Locate the cell with the specified text and output its [X, Y] center coordinate. 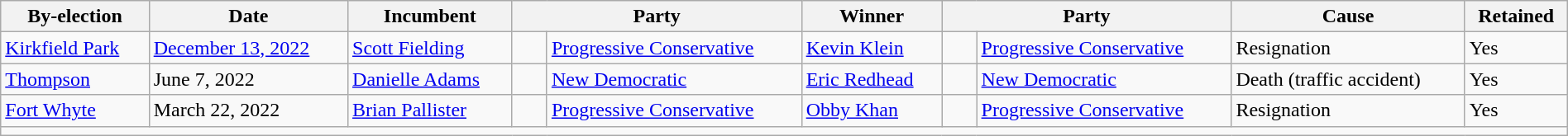
Kirkfield Park [74, 48]
Date [248, 16]
By-election [74, 16]
Thompson [74, 79]
Cause [1348, 16]
Danielle Adams [430, 79]
Incumbent [430, 16]
Eric Redhead [872, 79]
Fort Whyte [74, 110]
Death (traffic accident) [1348, 79]
March 22, 2022 [248, 110]
Obby Khan [872, 110]
Retained [1516, 16]
Kevin Klein [872, 48]
Winner [872, 16]
Brian Pallister [430, 110]
June 7, 2022 [248, 79]
Scott Fielding [430, 48]
December 13, 2022 [248, 48]
